Return [X, Y] of the center of cell containing provided text 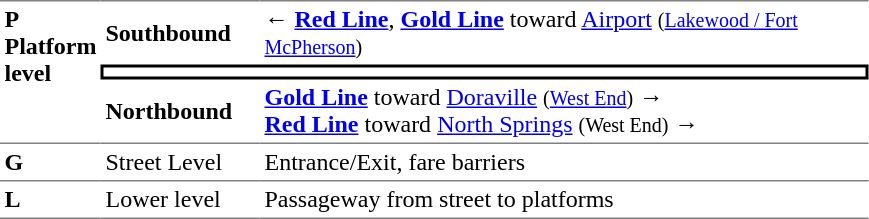
← Red Line, Gold Line toward Airport (Lakewood / Fort McPherson) [564, 32]
G [50, 163]
Gold Line toward Doraville (West End) → Red Line toward North Springs (West End) → [564, 112]
Street Level [180, 163]
Southbound [180, 32]
PPlatform level [50, 72]
Entrance/Exit, fare barriers [564, 163]
Northbound [180, 112]
